For the text-containing cell, return its midpoint in (X, Y) coordinate format. 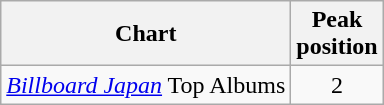
Chart (146, 34)
Billboard Japan Top Albums (146, 85)
2 (337, 85)
Peakposition (337, 34)
